Detect which cell encompasses the target text, then output its [x, y] center coordinate. 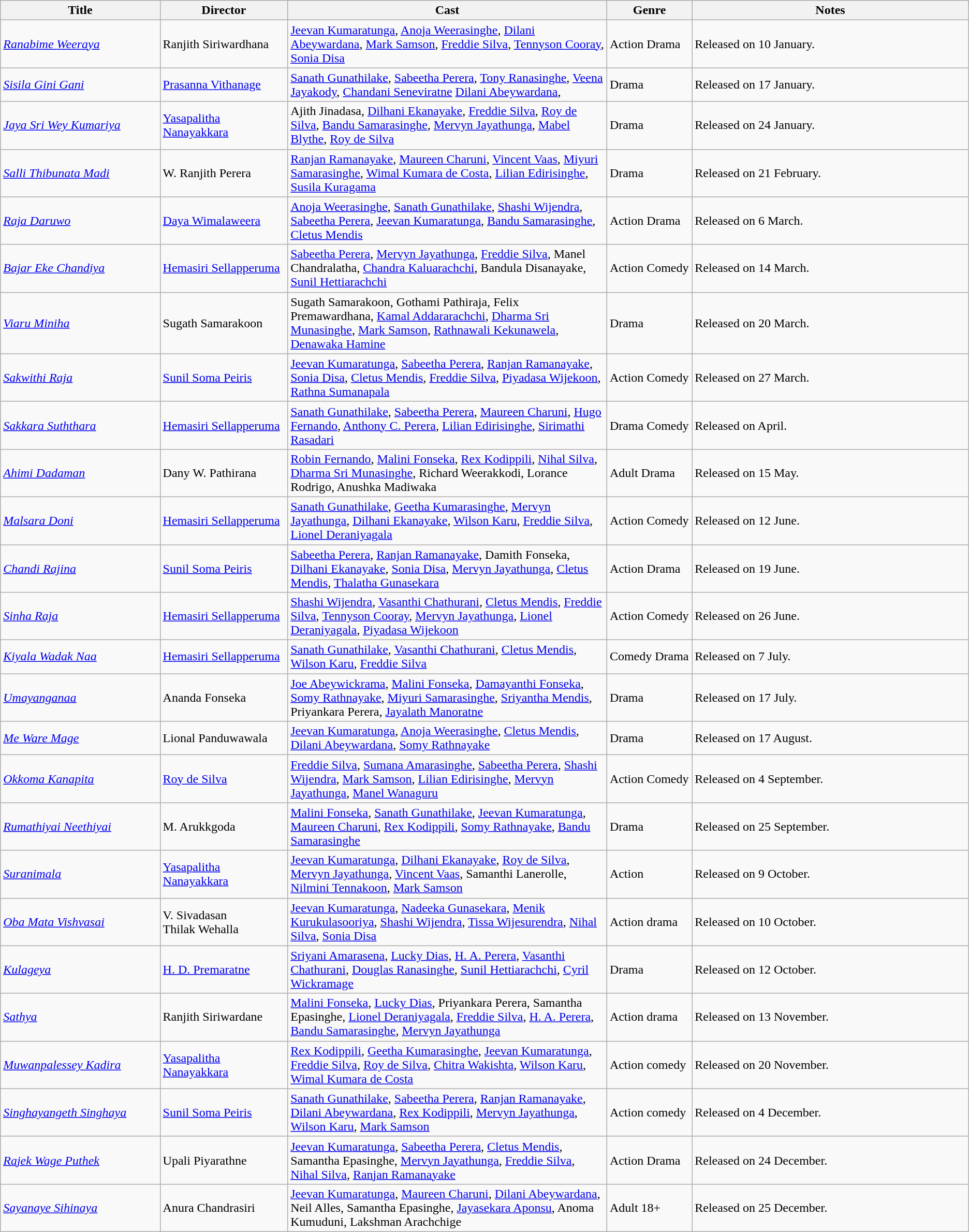
Jeevan Kumaratunga, Sabeetha Perera, Cletus Mendis, Samantha Epasinghe, Mervyn Jayathunga, Freddie Silva, Nihal Silva, Ranjan Ramanayake [447, 1160]
Umayanganaa [80, 698]
Jeevan Kumaratunga, Nadeeka Gunasekara, Menik Kurukulasooriya, Shashi Wijendra, Tissa Wijesurendra, Nihal Silva, Sonia Disa [447, 922]
Jeevan Kumaratunga, Anoja Weerasinghe, Cletus Mendis, Dilani Abeywardana, Somy Rathnayake [447, 738]
Ranabime Weeraya [80, 44]
Ranjith Siriwardhana [224, 44]
Released on 24 December. [830, 1160]
Drama Comedy [649, 425]
Sanath Gunathilake, Sabeetha Perera, Tony Ranasinghe, Veena Jayakody, Chandani Seneviratne Dilani Abeywardana, [447, 85]
Action [649, 874]
Sanath Gunathilake, Sabeetha Perera, Maureen Charuni, Hugo Fernando, Anthony C. Perera, Lilian Edirisinghe, Sirimathi Rasadari [447, 425]
Ananda Fonseka [224, 698]
M. Arukkgoda [224, 827]
Jeevan Kumaratunga, Anoja Weerasinghe, Dilani Abeywardana, Mark Samson, Freddie Silva, Tennyson Cooray, Sonia Disa [447, 44]
Released on 20 March. [830, 323]
Sugath Samarakoon [224, 323]
Ranjith Siriwardane [224, 1017]
Released on 4 September. [830, 779]
Daya Wimalaweera [224, 221]
Released on 14 March. [830, 268]
Singhayangeth Singhaya [80, 1112]
Released on 27 March. [830, 378]
Released on 17 August. [830, 738]
Released on 10 October. [830, 922]
Released on 26 June. [830, 616]
Released on 12 June. [830, 520]
V. Sivadasan Thilak Wehalla [224, 922]
Sabeetha Perera, Mervyn Jayathunga, Freddie Silva, Manel Chandralatha, Chandra Kaluarachchi, Bandula Disanayake, Sunil Hettiarachchi [447, 268]
Rex Kodippili, Geetha Kumarasinghe, Jeevan Kumaratunga, Freddie Silva, Roy de Silva, Chitra Wakishta, Wilson Karu, Wimal Kumara de Costa [447, 1065]
Sanath Gunathilake, Sabeetha Perera, Ranjan Ramanayake, Dilani Abeywardana, Rex Kodippili, Mervyn Jayathunga, Wilson Karu, Mark Samson [447, 1112]
Sisila Gini Gani [80, 85]
Dany W. Pathirana [224, 473]
Sinha Raja [80, 616]
Adult Drama [649, 473]
Upali Piyarathne [224, 1160]
Sriyani Amarasena, Lucky Dias, H. A. Perera, Vasanthi Chathurani, Douglas Ranasinghe, Sunil Hettiarachchi, Cyril Wickramage [447, 969]
Released on 13 November. [830, 1017]
Sakwithi Raja [80, 378]
Released on 4 December. [830, 1112]
Jaya Sri Wey Kumariya [80, 125]
Me Ware Mage [80, 738]
Salli Thibunata Madi [80, 173]
Released on 25 December. [830, 1208]
Malini Fonseka, Sanath Gunathilake, Jeevan Kumaratunga, Maureen Charuni, Rex Kodippili, Somy Rathnayake, Bandu Samarasinghe [447, 827]
Adult 18+ [649, 1208]
Ahimi Dadaman [80, 473]
Released on 24 January. [830, 125]
Anoja Weerasinghe, Sanath Gunathilake, Shashi Wijendra, Sabeetha Perera, Jeevan Kumaratunga, Bandu Samarasinghe, Cletus Mendis [447, 221]
Kiyala Wadak Naa [80, 657]
Malsara Doni [80, 520]
Released on 7 July. [830, 657]
H. D. Premaratne [224, 969]
Suranimala [80, 874]
Chandi Rajina [80, 569]
Lional Panduwawala [224, 738]
Okkoma Kanapita [80, 779]
Released on 21 February. [830, 173]
Released on April. [830, 425]
Viaru Miniha [80, 323]
Sabeetha Perera, Ranjan Ramanayake, Damith Fonseka, Dilhani Ekanayake, Sonia Disa, Mervyn Jayathunga, Cletus Mendis, Thalatha Gunasekara [447, 569]
Cast [447, 10]
Jeevan Kumaratunga, Dilhani Ekanayake, Roy de Silva, Mervyn Jayathunga, Vincent Vaas, Samanthi Lanerolle, Nilmini Tennakoon, Mark Samson [447, 874]
Roy de Silva [224, 779]
Jeevan Kumaratunga, Sabeetha Perera, Ranjan Ramanayake, Sonia Disa, Cletus Mendis, Freddie Silva, Piyadasa Wijekoon, Rathna Sumanapala [447, 378]
Comedy Drama [649, 657]
Sathya [80, 1017]
Released on 17 January. [830, 85]
Shashi Wijendra, Vasanthi Chathurani, Cletus Mendis, Freddie Silva, Tennyson Cooray, Mervyn Jayathunga, Lionel Deraniyagala, Piyadasa Wijekoon [447, 616]
Ranjan Ramanayake, Maureen Charuni, Vincent Vaas, Miyuri Samarasinghe, Wimal Kumara de Costa, Lilian Edirisinghe, Susila Kuragama [447, 173]
Anura Chandrasiri [224, 1208]
Raja Daruwo [80, 221]
Sanath Gunathilake, Vasanthi Chathurani, Cletus Mendis, Wilson Karu, Freddie Silva [447, 657]
Jeevan Kumaratunga, Maureen Charuni, Dilani Abeywardana, Neil Alles, Samantha Epasinghe, Jayasekara Aponsu, Anoma Kumuduni, Lakshman Arachchige [447, 1208]
Released on 25 September. [830, 827]
Ajith Jinadasa, Dilhani Ekanayake, Freddie Silva, Roy de Silva, Bandu Samarasinghe, Mervyn Jayathunga, Mabel Blythe, Roy de Silva [447, 125]
Robin Fernando, Malini Fonseka, Rex Kodippili, Nihal Silva, Dharma Sri Munasinghe, Richard Weerakkodi, Lorance Rodrigo, Anushka Madiwaka [447, 473]
Title [80, 10]
W. Ranjith Perera [224, 173]
Prasanna Vithanage [224, 85]
Bajar Eke Chandiya [80, 268]
Freddie Silva, Sumana Amarasinghe, Sabeetha Perera, Shashi Wijendra, Mark Samson, Lilian Edirisinghe, Mervyn Jayathunga, Manel Wanaguru [447, 779]
Released on 6 March. [830, 221]
Released on 19 June. [830, 569]
Muwanpalessey Kadira [80, 1065]
Released on 20 November. [830, 1065]
Rumathiyai Neethiyai [80, 827]
Released on 10 January. [830, 44]
Joe Abeywickrama, Malini Fonseka, Damayanthi Fonseka, Somy Rathnayake, Miyuri Samarasinghe, Sriyantha Mendis, Priyankara Perera, Jayalath Manoratne [447, 698]
Sanath Gunathilake, Geetha Kumarasinghe, Mervyn Jayathunga, Dilhani Ekanayake, Wilson Karu, Freddie Silva, Lionel Deraniyagala [447, 520]
Released on 12 October. [830, 969]
Director [224, 10]
Sakkara Suththara [80, 425]
Released on 9 October. [830, 874]
Rajek Wage Puthek [80, 1160]
Released on 15 May. [830, 473]
Sayanaye Sihinaya [80, 1208]
Genre [649, 10]
Kulageya [80, 969]
Released on 17 July. [830, 698]
Notes [830, 10]
Oba Mata Vishvasai [80, 922]
